For the text-containing cell, return its midpoint in [X, Y] coordinate format. 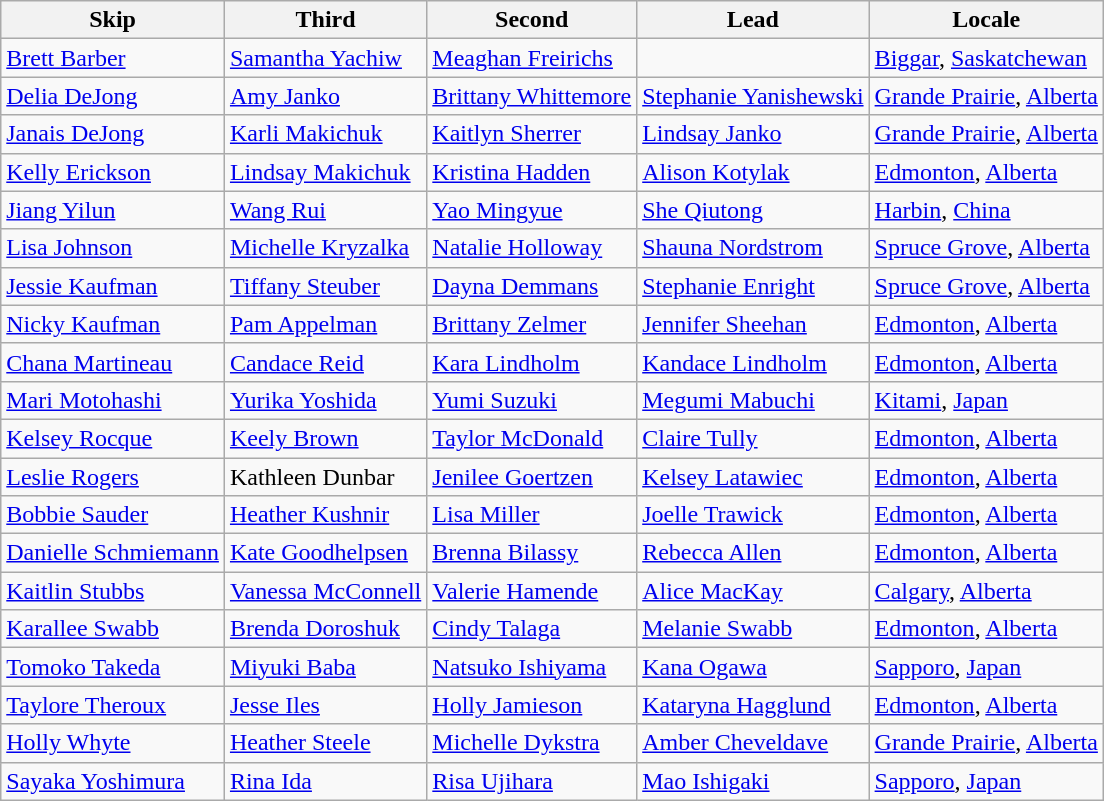
Lindsay Janko [753, 134]
Jiang Yilun [113, 210]
Stephanie Yanishewski [753, 96]
Kataryna Hagglund [753, 705]
Leslie Rogers [113, 477]
Second [532, 20]
Karallee Swabb [113, 629]
Jessie Kaufman [113, 286]
Brenna Bilassy [532, 553]
Miyuki Baba [325, 667]
Heather Kushnir [325, 515]
Chana Martineau [113, 362]
She Qiutong [753, 210]
Rina Ida [325, 781]
Brittany Whittemore [532, 96]
Michelle Dykstra [532, 743]
Lisa Johnson [113, 248]
Kelly Erickson [113, 172]
Karli Makichuk [325, 134]
Alison Kotylak [753, 172]
Taylor McDonald [532, 438]
Mari Motohashi [113, 400]
Samantha Yachiw [325, 58]
Yao Mingyue [532, 210]
Jesse Iles [325, 705]
Melanie Swabb [753, 629]
Janais DeJong [113, 134]
Joelle Trawick [753, 515]
Yumi Suzuki [532, 400]
Alice MacKay [753, 591]
Kitami, Japan [986, 400]
Danielle Schmiemann [113, 553]
Vanessa McConnell [325, 591]
Amy Janko [325, 96]
Nicky Kaufman [113, 324]
Michelle Kryzalka [325, 248]
Kelsey Latawiec [753, 477]
Meaghan Freirichs [532, 58]
Kana Ogawa [753, 667]
Kaitlyn Sherrer [532, 134]
Third [325, 20]
Skip [113, 20]
Jennifer Sheehan [753, 324]
Pam Appelman [325, 324]
Amber Cheveldave [753, 743]
Natalie Holloway [532, 248]
Risa Ujihara [532, 781]
Kandace Lindholm [753, 362]
Kathleen Dunbar [325, 477]
Natsuko Ishiyama [532, 667]
Rebecca Allen [753, 553]
Keely Brown [325, 438]
Claire Tully [753, 438]
Shauna Nordstrom [753, 248]
Calgary, Alberta [986, 591]
Dayna Demmans [532, 286]
Valerie Hamende [532, 591]
Kaitlin Stubbs [113, 591]
Cindy Talaga [532, 629]
Tomoko Takeda [113, 667]
Lindsay Makichuk [325, 172]
Bobbie Sauder [113, 515]
Kate Goodhelpsen [325, 553]
Mao Ishigaki [753, 781]
Lisa Miller [532, 515]
Stephanie Enright [753, 286]
Kara Lindholm [532, 362]
Wang Rui [325, 210]
Tiffany Steuber [325, 286]
Taylore Theroux [113, 705]
Harbin, China [986, 210]
Sayaka Yoshimura [113, 781]
Delia DeJong [113, 96]
Brett Barber [113, 58]
Candace Reid [325, 362]
Heather Steele [325, 743]
Brenda Doroshuk [325, 629]
Kristina Hadden [532, 172]
Holly Whyte [113, 743]
Lead [753, 20]
Holly Jamieson [532, 705]
Megumi Mabuchi [753, 400]
Kelsey Rocque [113, 438]
Biggar, Saskatchewan [986, 58]
Yurika Yoshida [325, 400]
Brittany Zelmer [532, 324]
Jenilee Goertzen [532, 477]
Locale [986, 20]
